Return [x, y] of the center of cell containing provided text 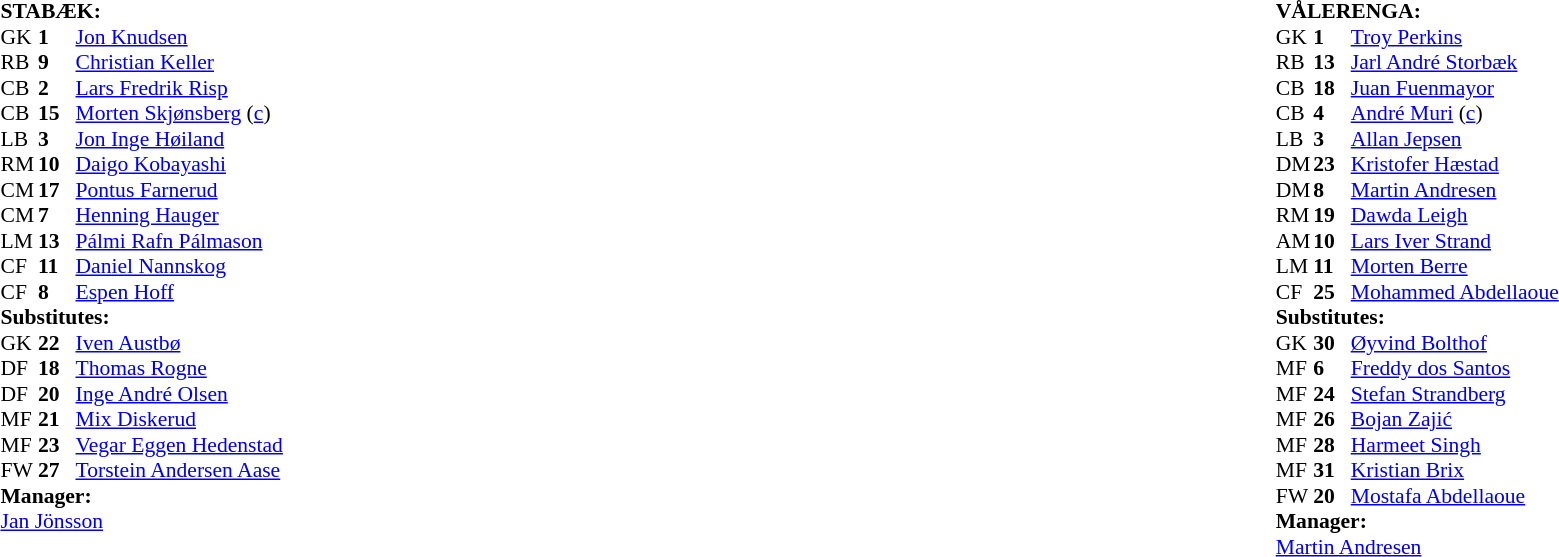
4 [1332, 113]
Freddy dos Santos [1455, 369]
Mix Diskerud [180, 419]
25 [1332, 292]
Daigo Kobayashi [180, 165]
Harmeet Singh [1455, 445]
7 [57, 215]
Torstein Andersen Aase [180, 471]
Dawda Leigh [1455, 215]
24 [1332, 394]
19 [1332, 215]
27 [57, 471]
Bojan Zajić [1455, 419]
30 [1332, 343]
2 [57, 88]
AM [1295, 241]
21 [57, 419]
Jon Inge Høiland [180, 139]
31 [1332, 471]
Mostafa Abdellaoue [1455, 496]
15 [57, 113]
17 [57, 190]
Henning Hauger [180, 215]
28 [1332, 445]
Morten Skjønsberg (c) [180, 113]
Troy Perkins [1455, 37]
Jon Knudsen [180, 37]
Jarl André Storbæk [1455, 63]
26 [1332, 419]
Lars Iver Strand [1455, 241]
Juan Fuenmayor [1455, 88]
6 [1332, 369]
Iven Austbø [180, 343]
Stefan Strandberg [1455, 394]
Espen Hoff [180, 292]
Daniel Nannskog [180, 267]
Jan Jönsson [141, 521]
Inge André Olsen [180, 394]
9 [57, 63]
Mohammed Abdellaoue [1455, 292]
Vegar Eggen Hedenstad [180, 445]
Pontus Farnerud [180, 190]
Allan Jepsen [1455, 139]
Øyvind Bolthof [1455, 343]
Kristofer Hæstad [1455, 165]
Kristian Brix [1455, 471]
Thomas Rogne [180, 369]
Lars Fredrik Risp [180, 88]
Christian Keller [180, 63]
André Muri (c) [1455, 113]
Pálmi Rafn Pálmason [180, 241]
22 [57, 343]
Martin Andresen [1455, 190]
Morten Berre [1455, 267]
